Search for the cell housing the specified text and yield its [X, Y] center coordinate. 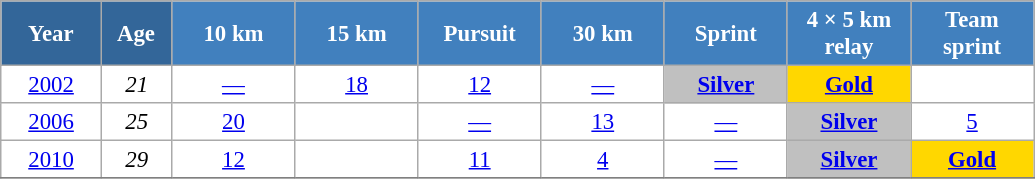
4 [602, 160]
10 km [234, 34]
Team sprint [972, 34]
11 [480, 160]
15 km [356, 34]
2006 [52, 122]
20 [234, 122]
18 [356, 85]
Pursuit [480, 34]
4 × 5 km relay [848, 34]
21 [136, 85]
25 [136, 122]
2002 [52, 85]
Sprint [726, 34]
30 km [602, 34]
2010 [52, 160]
29 [136, 160]
13 [602, 122]
Age [136, 34]
Year [52, 34]
5 [972, 122]
